Extract the (x, y) coordinate from the center of the cell holding the provided text.  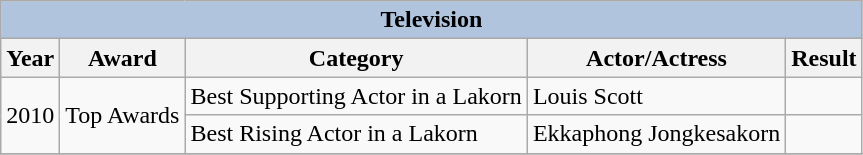
Television (432, 20)
Louis Scott (656, 96)
Award (122, 58)
Result (824, 58)
Actor/Actress (656, 58)
Best Rising Actor in a Lakorn (356, 134)
Top Awards (122, 115)
Category (356, 58)
Ekkaphong Jongkesakorn (656, 134)
Year (30, 58)
2010 (30, 115)
Best Supporting Actor in a Lakorn (356, 96)
